Find where the given text appears and provide that cell's center as [x, y] coordinate. 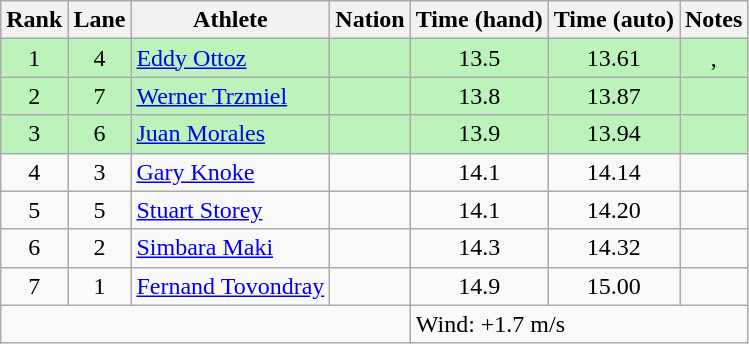
14.20 [614, 210]
Wind: +1.7 m/s [579, 324]
Fernand Tovondray [230, 286]
14.32 [614, 248]
Gary Knoke [230, 172]
Rank [34, 20]
Stuart Storey [230, 210]
Werner Trzmiel [230, 96]
13.94 [614, 134]
13.5 [479, 58]
Time (auto) [614, 20]
Time (hand) [479, 20]
Nation [370, 20]
Notes [714, 20]
Simbara Maki [230, 248]
14.3 [479, 248]
Lane [100, 20]
Juan Morales [230, 134]
15.00 [614, 286]
13.9 [479, 134]
Eddy Ottoz [230, 58]
Athlete [230, 20]
14.14 [614, 172]
13.61 [614, 58]
13.87 [614, 96]
14.9 [479, 286]
13.8 [479, 96]
, [714, 58]
